Find where the given text appears and provide that cell's center as (X, Y) coordinate. 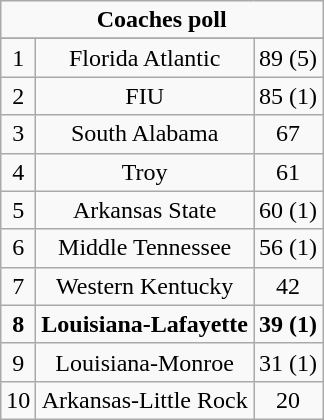
85 (1) (288, 96)
61 (288, 172)
Middle Tennessee (145, 248)
10 (18, 400)
Florida Atlantic (145, 58)
Troy (145, 172)
9 (18, 362)
5 (18, 210)
31 (1) (288, 362)
60 (1) (288, 210)
8 (18, 324)
Louisiana-Lafayette (145, 324)
Louisiana-Monroe (145, 362)
2 (18, 96)
Western Kentucky (145, 286)
89 (5) (288, 58)
7 (18, 286)
Arkansas-Little Rock (145, 400)
20 (288, 400)
67 (288, 134)
4 (18, 172)
3 (18, 134)
FIU (145, 96)
42 (288, 286)
Coaches poll (162, 20)
1 (18, 58)
6 (18, 248)
56 (1) (288, 248)
South Alabama (145, 134)
39 (1) (288, 324)
Arkansas State (145, 210)
